Output the (x, y) coordinate of the center of the cell containing the given text.  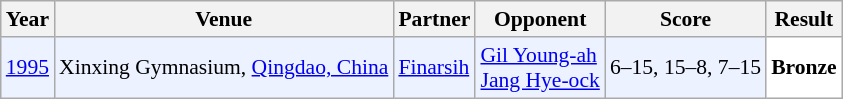
Score (686, 19)
6–15, 15–8, 7–15 (686, 68)
Xinxing Gymnasium, Qingdao, China (224, 68)
Result (804, 19)
Partner (434, 19)
Finarsih (434, 68)
1995 (28, 68)
Bronze (804, 68)
Opponent (540, 19)
Venue (224, 19)
Year (28, 19)
Gil Young-ah Jang Hye-ock (540, 68)
